Return (X, Y) of the center of cell containing provided text 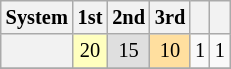
2nd (128, 17)
1st (90, 17)
System (37, 17)
15 (128, 51)
3rd (170, 17)
20 (90, 51)
10 (170, 51)
